Pinpoint the cell where the given text exists, returning its (x, y) midpoint coordinate. 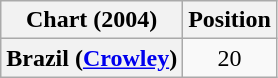
20 (230, 58)
Brazil (Crowley) (92, 58)
Chart (2004) (92, 20)
Position (230, 20)
